Identify which cell holds the provided text, then report its (X, Y) central coordinate. 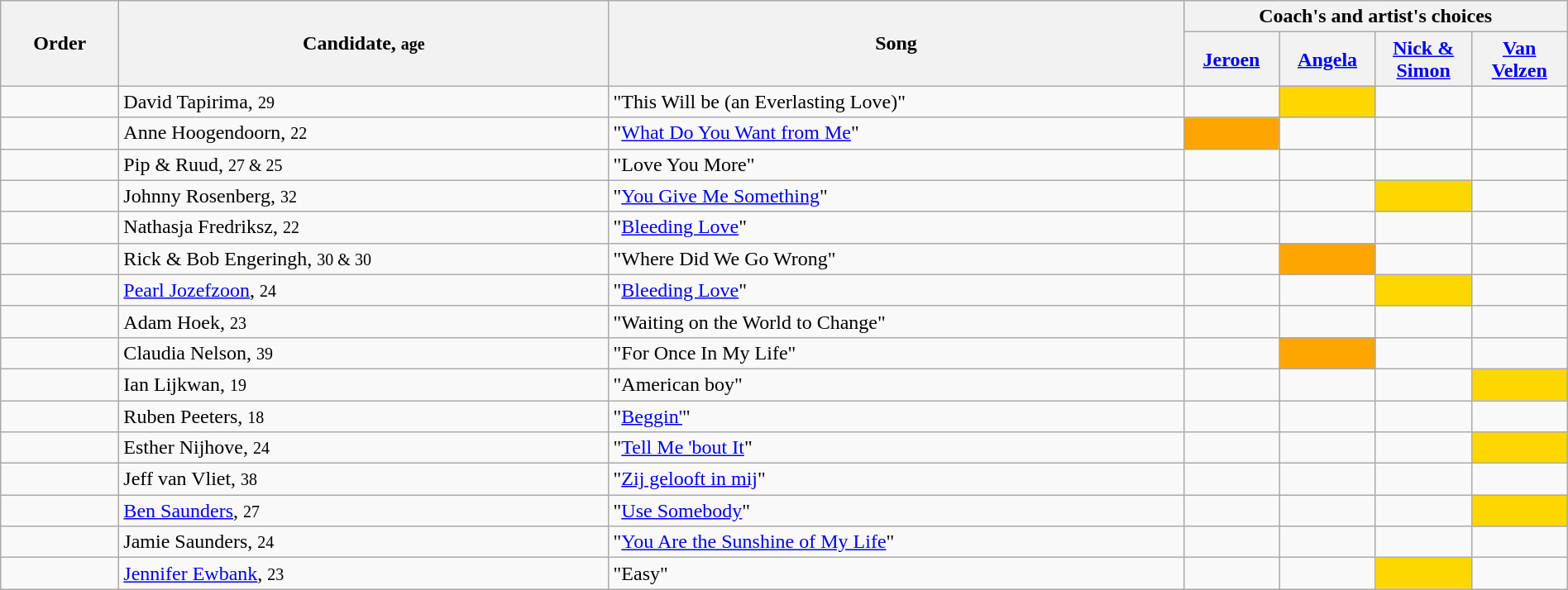
Nick & Simon (1423, 59)
"Use Somebody" (896, 511)
David Tapirima, 29 (364, 102)
Nathasja Fredriksz, 22 (364, 227)
Johnny Rosenberg, 32 (364, 196)
Esther Nijhove, 24 (364, 448)
Adam Hoek, 23 (364, 321)
Claudia Nelson, 39 (364, 353)
"This Will be (an Everlasting Love)" (896, 102)
Pip & Ruud, 27 & 25 (364, 164)
"What Do You Want from Me" (896, 133)
Jennifer Ewbank, 23 (364, 573)
Rick & Bob Engeringh, 30 & 30 (364, 259)
Ian Lijkwan, 19 (364, 384)
Jamie Saunders, 24 (364, 542)
Candidate, age (364, 43)
Van Velzen (1519, 59)
"Beggin'" (896, 416)
Jeroen (1231, 59)
Anne Hoogendoorn, 22 (364, 133)
Song (896, 43)
"Where Did We Go Wrong" (896, 259)
"Tell Me 'bout It" (896, 448)
Ben Saunders, 27 (364, 511)
"You Give Me Something" (896, 196)
Jeff van Vliet, 38 (364, 479)
Coach's and artist's choices (1375, 17)
"Waiting on the World to Change" (896, 321)
"You Are the Sunshine of My Life" (896, 542)
"For Once In My Life" (896, 353)
Ruben Peeters, 18 (364, 416)
"Love You More" (896, 164)
"Zij gelooft in mij" (896, 479)
"Easy" (896, 573)
"American boy" (896, 384)
Angela (1327, 59)
Order (60, 43)
Pearl Jozefzoon, 24 (364, 290)
